Return the [X, Y] coordinate for the center point of the cell that contains the specified text.  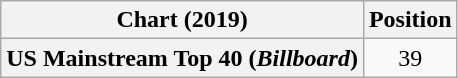
39 [410, 58]
Position [410, 20]
US Mainstream Top 40 (Billboard) [182, 58]
Chart (2019) [182, 20]
